For the text-containing cell, return its midpoint in [x, y] coordinate format. 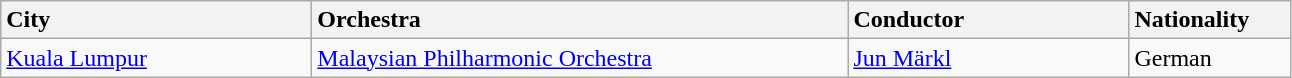
Malaysian Philharmonic Orchestra [580, 58]
Conductor [988, 20]
Nationality [1210, 20]
Orchestra [580, 20]
Jun Märkl [988, 58]
German [1210, 58]
Kuala Lumpur [156, 58]
City [156, 20]
